Scan for the cell matching the given text and deliver its (x, y) coordinate at center. 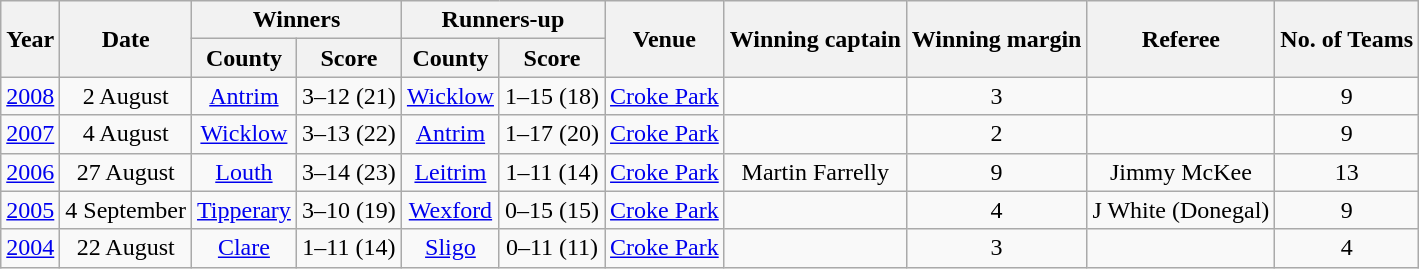
3–13 (22) (348, 134)
Winning margin (996, 39)
No. of Teams (1347, 39)
Year (30, 39)
2008 (30, 96)
Referee (1181, 39)
J White (Donegal) (1181, 210)
4 September (126, 210)
Leitrim (450, 172)
2007 (30, 134)
2005 (30, 210)
0–15 (15) (552, 210)
Martin Farrelly (815, 172)
27 August (126, 172)
2004 (30, 248)
Louth (244, 172)
3–14 (23) (348, 172)
Tipperary (244, 210)
4 August (126, 134)
Jimmy McKee (1181, 172)
Venue (665, 39)
3–10 (19) (348, 210)
2006 (30, 172)
Runners-up (502, 20)
Sligo (450, 248)
13 (1347, 172)
Clare (244, 248)
Winners (297, 20)
1–15 (18) (552, 96)
22 August (126, 248)
3–12 (21) (348, 96)
1–17 (20) (552, 134)
2 (996, 134)
Winning captain (815, 39)
0–11 (11) (552, 248)
Date (126, 39)
2 August (126, 96)
Wexford (450, 210)
